Find where the given text appears and provide that cell's center as (X, Y) coordinate. 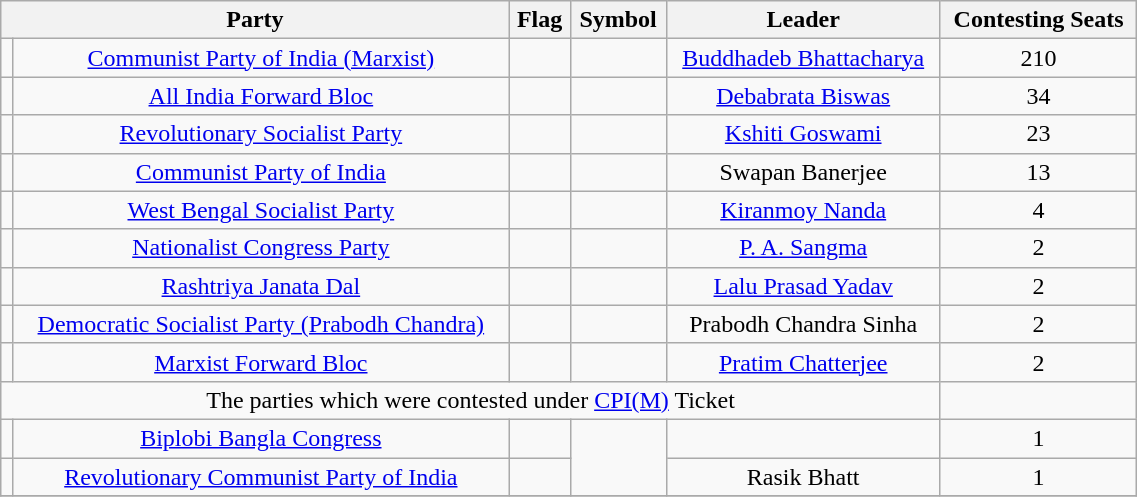
210 (1038, 58)
4 (1038, 210)
Debabrata Biswas (803, 96)
West Bengal Socialist Party (261, 210)
Symbol (618, 20)
Leader (803, 20)
Prabodh Chandra Sinha (803, 324)
Party (255, 20)
Buddhadeb Bhattacharya (803, 58)
13 (1038, 172)
Revolutionary Communist Party of India (261, 477)
Kshiti Goswami (803, 134)
Contesting Seats (1038, 20)
Democratic Socialist Party (Prabodh Chandra) (261, 324)
Nationalist Congress Party (261, 248)
Flag (540, 20)
P. A. Sangma (803, 248)
Rasik Bhatt (803, 477)
All India Forward Bloc (261, 96)
Swapan Banerjee (803, 172)
Rashtriya Janata Dal (261, 286)
34 (1038, 96)
Lalu Prasad Yadav (803, 286)
Communist Party of India (261, 172)
Revolutionary Socialist Party (261, 134)
The parties which were contested under CPI(M) Ticket (471, 400)
Pratim Chatterjee (803, 362)
Marxist Forward Bloc (261, 362)
23 (1038, 134)
Biplobi Bangla Congress (261, 438)
Kiranmoy Nanda (803, 210)
Communist Party of India (Marxist) (261, 58)
